Determine the (x, y) coordinate at the center of the cell enclosing the given text.  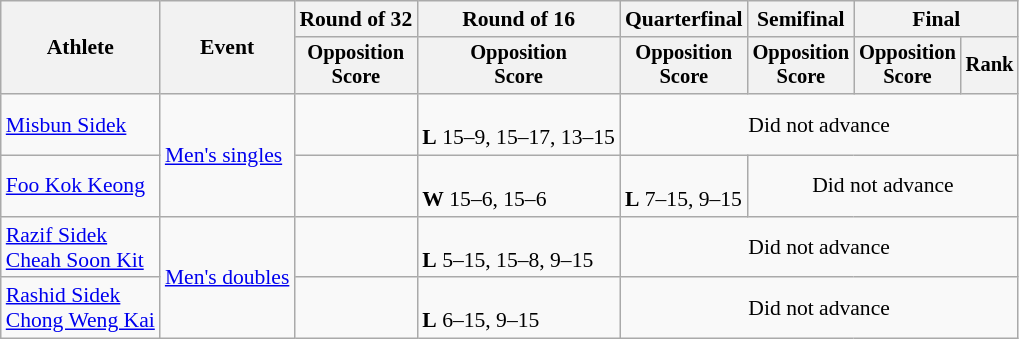
Rank (990, 66)
Foo Kok Keong (80, 186)
Men's doubles (228, 278)
W 15–6, 15–6 (518, 186)
Semifinal (802, 19)
Round of 16 (518, 19)
L 7–15, 9–15 (684, 186)
L 15–9, 15–17, 13–15 (518, 124)
Athlete (80, 48)
Razif SidekCheah Soon Kit (80, 248)
Misbun Sidek (80, 124)
L 6–15, 9–15 (518, 308)
Round of 32 (356, 19)
Rashid SidekChong Weng Kai (80, 308)
Event (228, 48)
Final (936, 19)
Men's singles (228, 155)
Quarterfinal (684, 19)
L 5–15, 15–8, 9–15 (518, 248)
